Detect which cell encompasses the target text, then output its (X, Y) center coordinate. 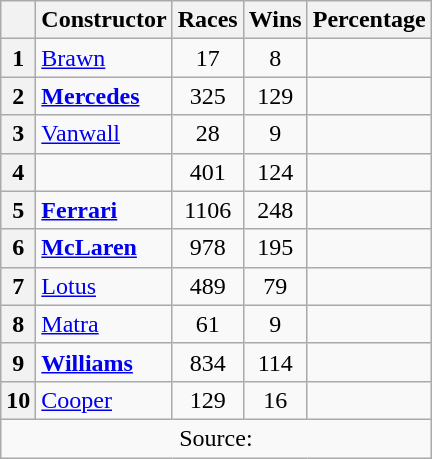
Lotus (104, 286)
124 (275, 172)
17 (208, 58)
16 (275, 400)
195 (275, 248)
248 (275, 210)
1 (18, 58)
Constructor (104, 20)
5 (18, 210)
Brawn (104, 58)
10 (18, 400)
1106 (208, 210)
Vanwall (104, 134)
114 (275, 362)
325 (208, 96)
McLaren (104, 248)
3 (18, 134)
489 (208, 286)
401 (208, 172)
61 (208, 324)
Cooper (104, 400)
6 (18, 248)
Percentage (369, 20)
Williams (104, 362)
4 (18, 172)
Mercedes (104, 96)
834 (208, 362)
Matra (104, 324)
978 (208, 248)
7 (18, 286)
Source: (216, 438)
Ferrari (104, 210)
79 (275, 286)
Wins (275, 20)
2 (18, 96)
Races (208, 20)
28 (208, 134)
